Identify which cell holds the provided text, then report its (X, Y) central coordinate. 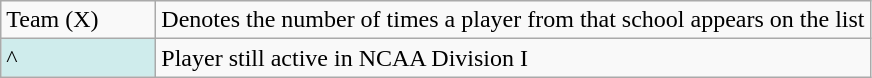
Denotes the number of times a player from that school appears on the list (513, 20)
Team (X) (78, 20)
Player still active in NCAA Division I (513, 58)
^ (78, 58)
